For the text-containing cell, return its midpoint in (X, Y) coordinate format. 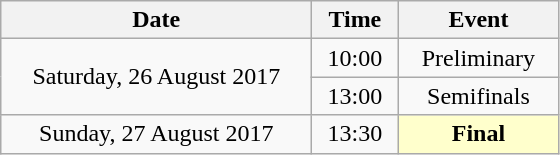
13:00 (355, 96)
Event (478, 20)
Date (156, 20)
Sunday, 27 August 2017 (156, 134)
13:30 (355, 134)
10:00 (355, 58)
Final (478, 134)
Saturday, 26 August 2017 (156, 77)
Semifinals (478, 96)
Time (355, 20)
Preliminary (478, 58)
